Output the (x, y) coordinate of the center of the cell containing the given text.  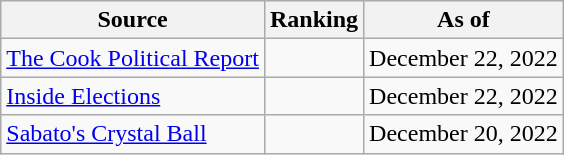
December 20, 2022 (464, 134)
Source (133, 20)
Sabato's Crystal Ball (133, 134)
As of (464, 20)
Ranking (314, 20)
The Cook Political Report (133, 58)
Inside Elections (133, 96)
